Scan for the cell matching the given text and deliver its [X, Y] coordinate at center. 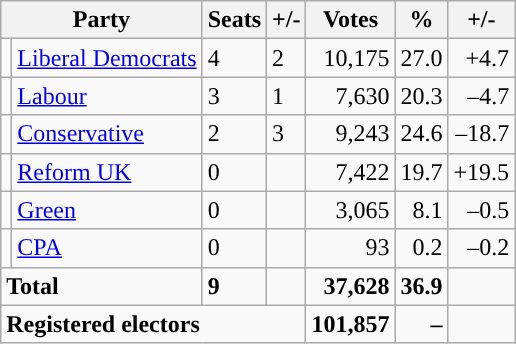
Seats [234, 20]
36.9 [422, 286]
Reform UK [107, 172]
27.0 [422, 58]
37,628 [350, 286]
+19.5 [482, 172]
–0.5 [482, 210]
–18.7 [482, 134]
24.6 [422, 134]
–0.2 [482, 248]
+4.7 [482, 58]
9 [234, 286]
– [422, 324]
3,065 [350, 210]
20.3 [422, 96]
8.1 [422, 210]
4 [234, 58]
7,630 [350, 96]
Conservative [107, 134]
10,175 [350, 58]
0.2 [422, 248]
Party [102, 20]
–4.7 [482, 96]
Registered electors [154, 324]
101,857 [350, 324]
1 [286, 96]
9,243 [350, 134]
CPA [107, 248]
Green [107, 210]
Labour [107, 96]
Liberal Democrats [107, 58]
Total [102, 286]
93 [350, 248]
Votes [350, 20]
19.7 [422, 172]
% [422, 20]
7,422 [350, 172]
